Return (x, y) of the center of cell containing provided text 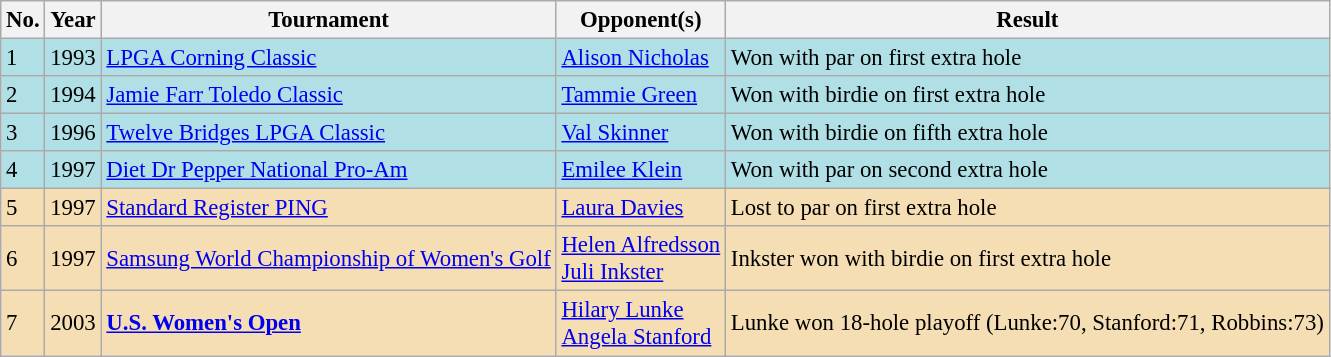
Lunke won 18-hole playoff (Lunke:70, Stanford:71, Robbins:73) (1028, 324)
No. (23, 20)
Standard Register PING (328, 208)
Won with par on first extra hole (1028, 58)
Result (1028, 20)
1993 (73, 58)
Helen Alfredsson Juli Inkster (640, 258)
7 (23, 324)
Tammie Green (640, 95)
Year (73, 20)
1 (23, 58)
LPGA Corning Classic (328, 58)
Inkster won with birdie on first extra hole (1028, 258)
Tournament (328, 20)
3 (23, 133)
Laura Davies (640, 208)
Val Skinner (640, 133)
Won with birdie on first extra hole (1028, 95)
6 (23, 258)
Emilee Klein (640, 170)
1994 (73, 95)
4 (23, 170)
2003 (73, 324)
Jamie Farr Toledo Classic (328, 95)
5 (23, 208)
Won with par on second extra hole (1028, 170)
Hilary Lunke Angela Stanford (640, 324)
Lost to par on first extra hole (1028, 208)
Samsung World Championship of Women's Golf (328, 258)
Won with birdie on fifth extra hole (1028, 133)
Twelve Bridges LPGA Classic (328, 133)
U.S. Women's Open (328, 324)
Diet Dr Pepper National Pro-Am (328, 170)
2 (23, 95)
Alison Nicholas (640, 58)
1996 (73, 133)
Opponent(s) (640, 20)
